Detect which cell encompasses the target text, then output its [X, Y] center coordinate. 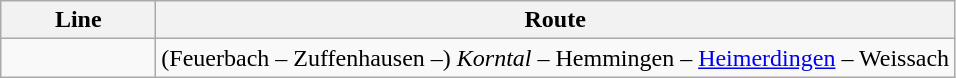
(Feuerbach – Zuffenhausen –) Korntal – Hemmingen – Heimerdingen – Weissach [556, 58]
Line [78, 20]
Route [556, 20]
